Return (x, y) of the center of cell containing provided text 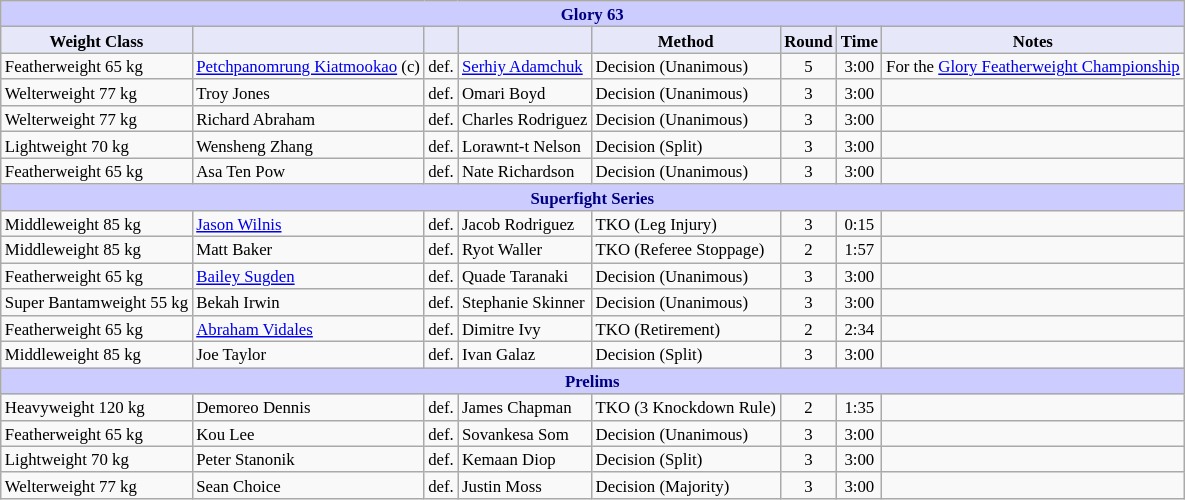
1:35 (860, 407)
Jacob Rodriguez (525, 224)
Serhiy Adamchuk (525, 66)
For the Glory Featherweight Championship (1033, 66)
Weight Class (96, 40)
Time (860, 40)
Omari Boyd (525, 93)
Sovankesa Som (525, 433)
Notes (1033, 40)
Super Bantamweight 55 kg (96, 302)
Matt Baker (308, 250)
Charles Rodriguez (525, 119)
Kemaan Diop (525, 459)
Sean Choice (308, 486)
Superfight Series (592, 197)
TKO (3 Knockdown Rule) (686, 407)
Richard Abraham (308, 119)
Troy Jones (308, 93)
TKO (Referee Stoppage) (686, 250)
Joe Taylor (308, 355)
Glory 63 (592, 14)
5 (808, 66)
Stephanie Skinner (525, 302)
Method (686, 40)
Wensheng Zhang (308, 145)
James Chapman (525, 407)
Bailey Sugden (308, 276)
Petchpanomrung Kiatmookao (c) (308, 66)
Justin Moss (525, 486)
TKO (Leg Injury) (686, 224)
Demoreo Dennis (308, 407)
Decision (Majority) (686, 486)
Dimitre Ivy (525, 328)
Heavyweight 120 kg (96, 407)
Abraham Vidales (308, 328)
Jason Wilnis (308, 224)
Bekah Irwin (308, 302)
Nate Richardson (525, 171)
0:15 (860, 224)
Quade Taranaki (525, 276)
Kou Lee (308, 433)
Prelims (592, 381)
Asa Ten Pow (308, 171)
Round (808, 40)
Peter Stanonik (308, 459)
2:34 (860, 328)
Ivan Galaz (525, 355)
TKO (Retirement) (686, 328)
1:57 (860, 250)
Ryot Waller (525, 250)
Lorawnt-t Nelson (525, 145)
